Pinpoint the cell where the given text exists, returning its [x, y] midpoint coordinate. 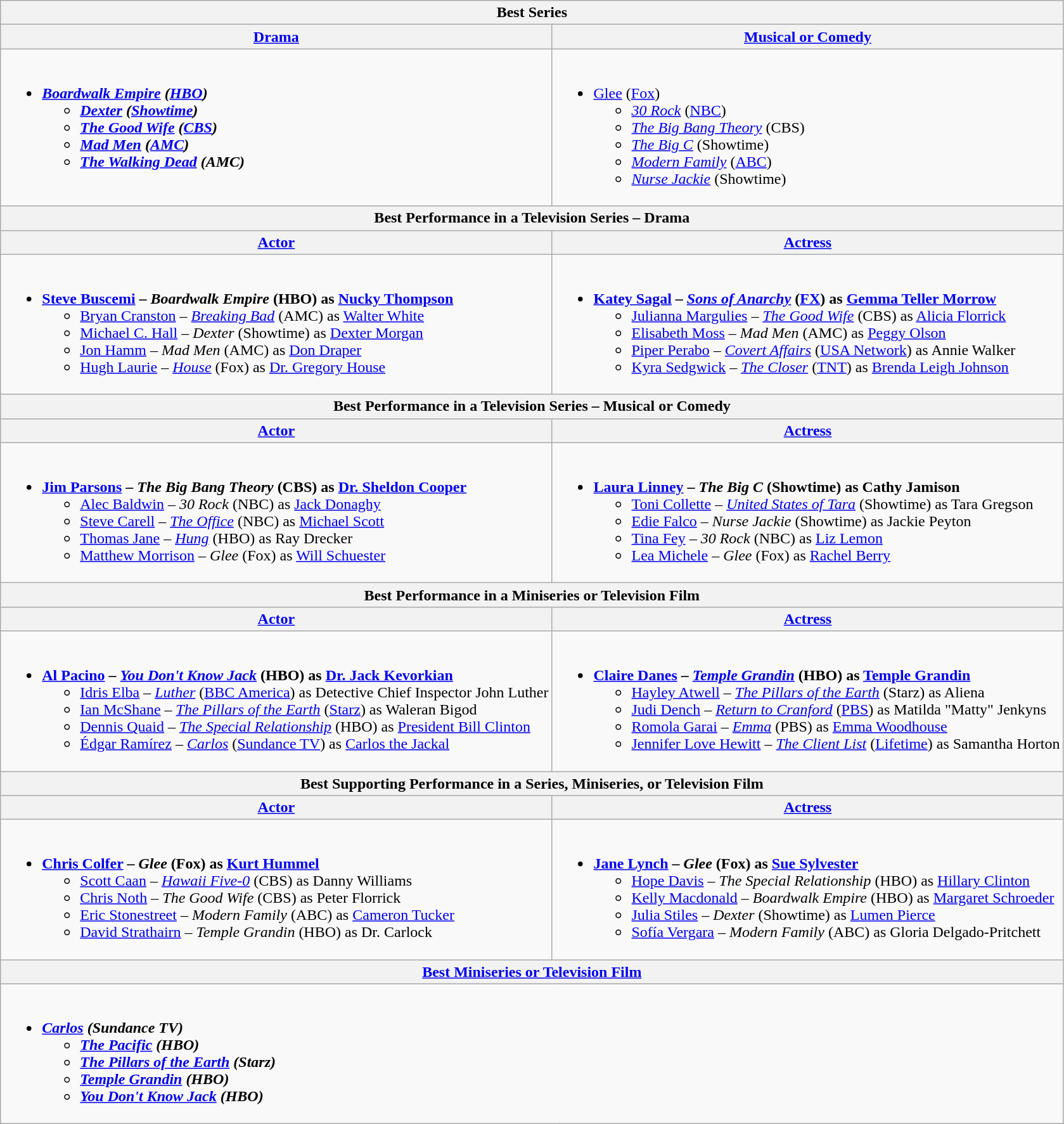
Best Performance in a Television Series – Drama [532, 218]
Best Supporting Performance in a Series, Miniseries, or Television Film [532, 783]
Best Series [532, 13]
Best Performance in a Television Series – Musical or Comedy [532, 406]
Carlos (Sundance TV)The Pacific (HBO)The Pillars of the Earth (Starz)Temple Grandin (HBO)You Don't Know Jack (HBO) [532, 1054]
Best Performance in a Miniseries or Television Film [532, 595]
Boardwalk Empire (HBO)Dexter (Showtime)The Good Wife (CBS)Mad Men (AMC)The Walking Dead (AMC) [276, 127]
Glee (Fox)30 Rock (NBC)The Big Bang Theory (CBS)The Big C (Showtime)Modern Family (ABC)Nurse Jackie (Showtime) [807, 127]
Best Miniseries or Television Film [532, 972]
Musical or Comedy [807, 37]
Drama [276, 37]
